Output the [X, Y] coordinate of the center of the cell containing the given text.  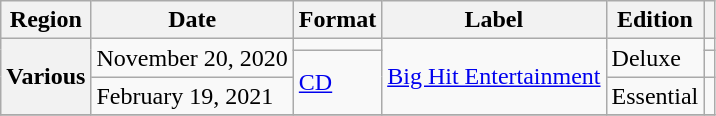
Edition [655, 20]
February 19, 2021 [192, 96]
CD [337, 82]
Date [192, 20]
Various [46, 77]
Label [494, 20]
Format [337, 20]
November 20, 2020 [192, 58]
Big Hit Entertainment [494, 77]
Region [46, 20]
Essential [655, 96]
Deluxe [655, 58]
